Provide the [X, Y] coordinate of the cell's center where the given text is located.  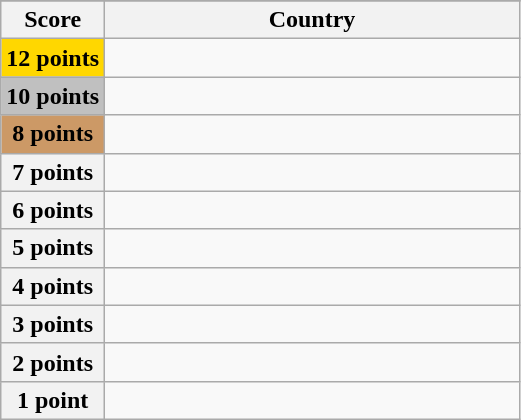
Country [312, 20]
4 points [53, 286]
3 points [53, 324]
12 points [53, 58]
2 points [53, 362]
Score [53, 20]
1 point [53, 400]
8 points [53, 134]
10 points [53, 96]
7 points [53, 172]
6 points [53, 210]
5 points [53, 248]
